Scan for the cell matching the given text and deliver its [X, Y] coordinate at center. 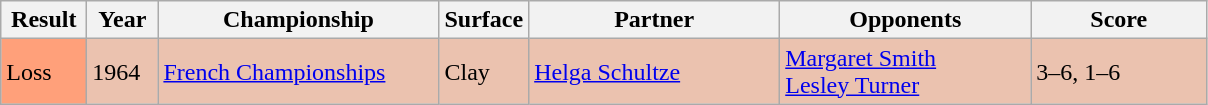
Surface [484, 20]
Opponents [906, 20]
Clay [484, 72]
Result [44, 20]
Championship [298, 20]
3–6, 1–6 [1119, 72]
Score [1119, 20]
Partner [654, 20]
Helga Schultze [654, 72]
Loss [44, 72]
Margaret Smith Lesley Turner [906, 72]
Year [122, 20]
1964 [122, 72]
French Championships [298, 72]
